Find where the given text appears and provide that cell's center as (X, Y) coordinate. 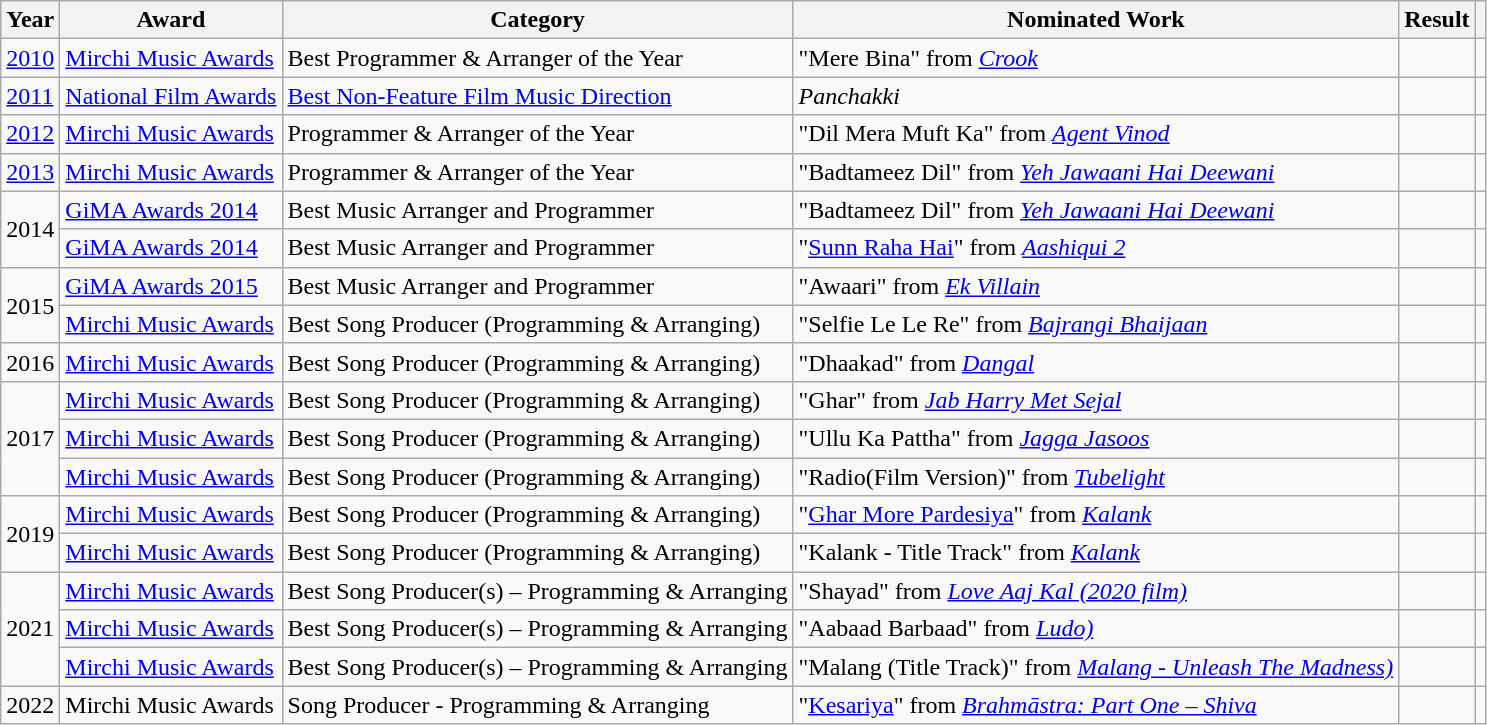
"Malang (Title Track)" from Malang - Unleash The Madness) (1096, 667)
2019 (30, 534)
2016 (30, 362)
"Radio(Film Version)" from Tubelight (1096, 477)
"Awaari" from Ek Villain (1096, 286)
"Kesariya" from Brahmāstra: Part One – Shiva (1096, 705)
"Kalank - Title Track" from Kalank (1096, 553)
2011 (30, 96)
Nominated Work (1096, 20)
2013 (30, 172)
"Shayad" from Love Aaj Kal (2020 film) (1096, 591)
"Mere Bina" from Crook (1096, 58)
National Film Awards (171, 96)
2015 (30, 305)
"Sunn Raha Hai" from Aashiqui 2 (1096, 248)
Best Programmer & Arranger of the Year (538, 58)
Song Producer - Programming & Arranging (538, 705)
"Ghar More Pardesiya" from Kalank (1096, 515)
"Ullu Ka Pattha" from Jagga Jasoos (1096, 438)
"Aabaad Barbaad" from Ludo) (1096, 629)
Year (30, 20)
"Ghar" from Jab Harry Met Sejal (1096, 400)
2014 (30, 229)
2017 (30, 438)
Award (171, 20)
2022 (30, 705)
"Selfie Le Le Re" from Bajrangi Bhaijaan (1096, 324)
"Dhaakad" from Dangal (1096, 362)
2012 (30, 134)
GiMA Awards 2015 (171, 286)
Best Non-Feature Film Music Direction (538, 96)
Panchakki (1096, 96)
Category (538, 20)
2010 (30, 58)
"Dil Mera Muft Ka" from Agent Vinod (1096, 134)
2021 (30, 629)
Result (1437, 20)
